Detect which cell encompasses the target text, then output its (X, Y) center coordinate. 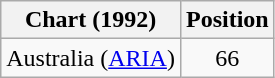
Chart (1992) (91, 20)
Position (227, 20)
66 (227, 58)
Australia (ARIA) (91, 58)
